Scan for the cell matching the given text and deliver its [X, Y] coordinate at center. 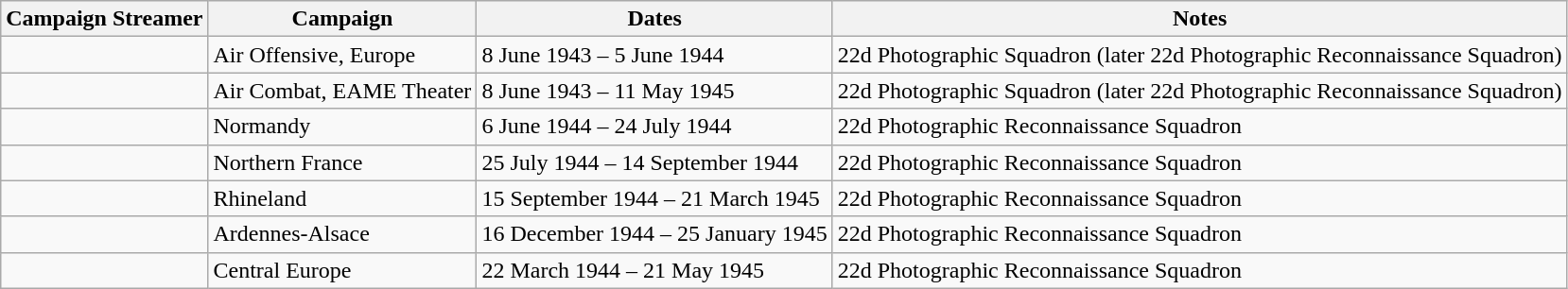
Campaign Streamer [104, 19]
Northern France [342, 162]
8 June 1943 – 11 May 1945 [654, 91]
Central Europe [342, 270]
22 March 1944 – 21 May 1945 [654, 270]
Air Offensive, Europe [342, 55]
6 June 1944 – 24 July 1944 [654, 127]
15 September 1944 – 21 March 1945 [654, 198]
Ardennes-Alsace [342, 234]
Air Combat, EAME Theater [342, 91]
8 June 1943 – 5 June 1944 [654, 55]
Campaign [342, 19]
16 December 1944 – 25 January 1945 [654, 234]
Notes [1199, 19]
Normandy [342, 127]
Dates [654, 19]
Rhineland [342, 198]
25 July 1944 – 14 September 1944 [654, 162]
